Locate the cell with the specified text and output its (x, y) center coordinate. 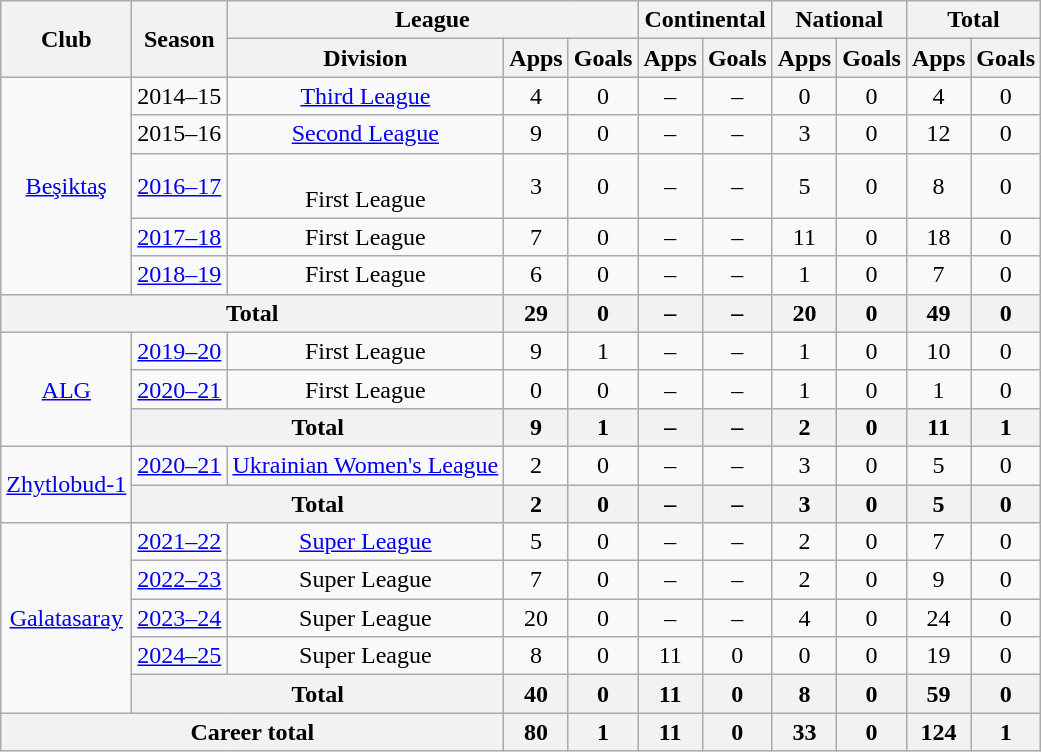
2023–24 (180, 618)
2014–15 (180, 96)
29 (536, 313)
19 (938, 656)
2019–20 (180, 351)
2018–19 (180, 275)
124 (938, 732)
2017–18 (180, 237)
Career total (252, 732)
Ukrainian Women's League (366, 465)
40 (536, 694)
80 (536, 732)
2016–17 (180, 186)
Second League (366, 134)
59 (938, 694)
33 (804, 732)
12 (938, 134)
Division (366, 58)
10 (938, 351)
Continental (705, 20)
League (432, 20)
Galatasaray (66, 618)
2024–25 (180, 656)
49 (938, 313)
24 (938, 618)
Beşiktaş (66, 186)
2022–23 (180, 580)
ALG (66, 389)
6 (536, 275)
Third League (366, 96)
Zhytlobud-1 (66, 484)
2015–16 (180, 134)
Club (66, 39)
National (839, 20)
2021–22 (180, 542)
18 (938, 237)
Season (180, 39)
